Identify which cell holds the provided text, then report its [X, Y] central coordinate. 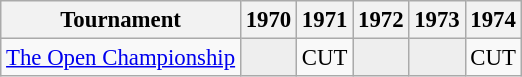
The Open Championship [121, 58]
1970 [268, 20]
Tournament [121, 20]
1973 [437, 20]
1974 [493, 20]
1972 [381, 20]
1971 [325, 20]
